Provide the [X, Y] coordinate of the cell's center where the given text is located.  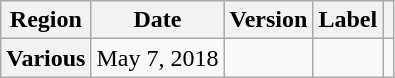
Version [268, 20]
Date [158, 20]
Label [348, 20]
Region [46, 20]
Various [46, 58]
May 7, 2018 [158, 58]
